Search for the cell housing the specified text and yield its (x, y) center coordinate. 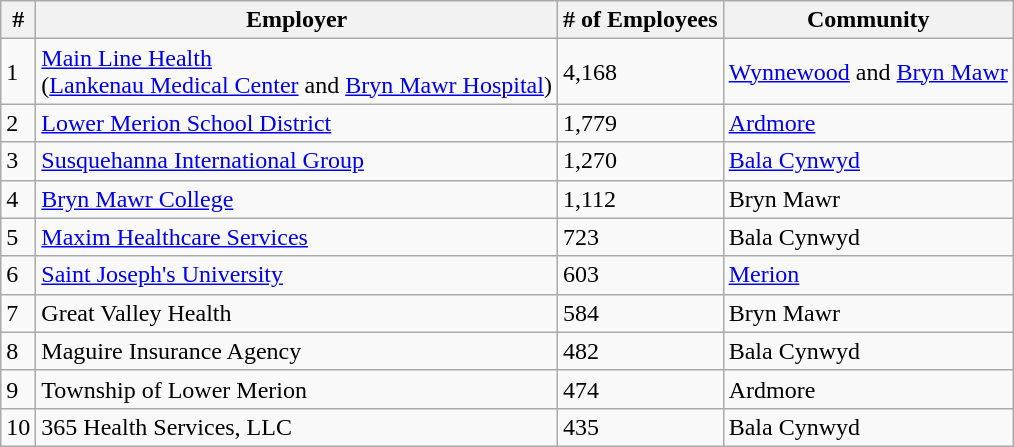
8 (18, 351)
Bryn Mawr College (297, 199)
603 (640, 275)
7 (18, 313)
584 (640, 313)
Great Valley Health (297, 313)
Maxim Healthcare Services (297, 237)
Maguire Insurance Agency (297, 351)
365 Health Services, LLC (297, 427)
Community (868, 20)
Saint Joseph's University (297, 275)
10 (18, 427)
Township of Lower Merion (297, 389)
1,112 (640, 199)
4 (18, 199)
1,779 (640, 123)
Main Line Health(Lankenau Medical Center and Bryn Mawr Hospital) (297, 72)
5 (18, 237)
1 (18, 72)
6 (18, 275)
3 (18, 161)
Employer (297, 20)
Lower Merion School District (297, 123)
482 (640, 351)
4,168 (640, 72)
1,270 (640, 161)
# (18, 20)
Wynnewood and Bryn Mawr (868, 72)
723 (640, 237)
2 (18, 123)
435 (640, 427)
474 (640, 389)
Susquehanna International Group (297, 161)
# of Employees (640, 20)
Merion (868, 275)
9 (18, 389)
